Capture the cell that displays the provided text and extract its (X, Y) central coordinate. 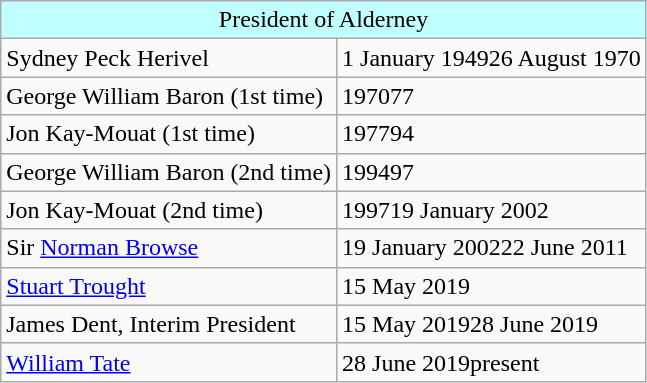
Sir Norman Browse (169, 248)
George William Baron (1st time) (169, 96)
William Tate (169, 362)
Sydney Peck Herivel (169, 58)
199497 (492, 172)
James Dent, Interim President (169, 324)
President of Alderney (324, 20)
15 May 201928 June 2019 (492, 324)
28 June 2019present (492, 362)
15 May 2019 (492, 286)
197794 (492, 134)
19 January 200222 June 2011 (492, 248)
1 January 194926 August 1970 (492, 58)
Jon Kay-Mouat (1st time) (169, 134)
George William Baron (2nd time) (169, 172)
197077 (492, 96)
Jon Kay-Mouat (2nd time) (169, 210)
199719 January 2002 (492, 210)
Stuart Trought (169, 286)
